Return [x, y] of the center of cell containing provided text 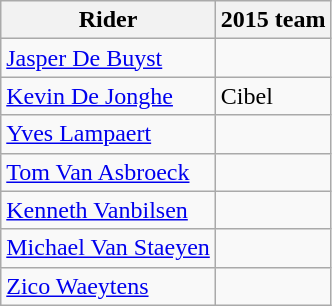
Jasper De Buyst [108, 58]
Michael Van Staeyen [108, 248]
Cibel [273, 96]
Rider [108, 20]
Kevin De Jonghe [108, 96]
Zico Waeytens [108, 286]
Kenneth Vanbilsen [108, 210]
Yves Lampaert [108, 134]
Tom Van Asbroeck [108, 172]
2015 team [273, 20]
